Output the [X, Y] coordinate of the center of the cell containing the given text.  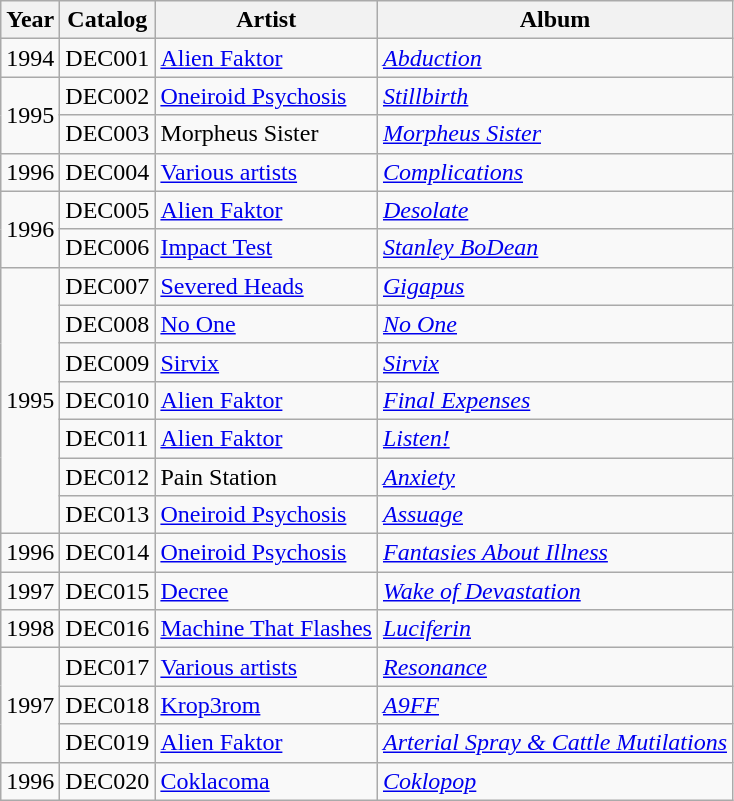
DEC018 [108, 705]
DEC007 [108, 286]
Krop3rom [266, 705]
DEC012 [108, 477]
Wake of Devastation [554, 591]
DEC020 [108, 781]
DEC015 [108, 591]
Anxiety [554, 477]
A9FF [554, 705]
Resonance [554, 667]
Luciferin [554, 629]
DEC004 [108, 172]
DEC001 [108, 58]
Machine That Flashes [266, 629]
1994 [30, 58]
DEC010 [108, 400]
Stanley BoDean [554, 248]
DEC002 [108, 96]
Coklopop [554, 781]
DEC017 [108, 667]
DEC011 [108, 438]
DEC019 [108, 743]
Severed Heads [266, 286]
1998 [30, 629]
Pain Station [266, 477]
Listen! [554, 438]
Year [30, 20]
Decree [266, 591]
Desolate [554, 210]
Catalog [108, 20]
Abduction [554, 58]
Stillbirth [554, 96]
Arterial Spray & Cattle Mutilations [554, 743]
DEC008 [108, 324]
DEC006 [108, 248]
Complications [554, 172]
Final Expenses [554, 400]
DEC003 [108, 134]
Artist [266, 20]
Album [554, 20]
DEC009 [108, 362]
Assuage [554, 515]
Coklacoma [266, 781]
DEC014 [108, 553]
DEC016 [108, 629]
Gigapus [554, 286]
Fantasies About Illness [554, 553]
DEC013 [108, 515]
Impact Test [266, 248]
DEC005 [108, 210]
